Scan for the cell matching the given text and deliver its [x, y] coordinate at center. 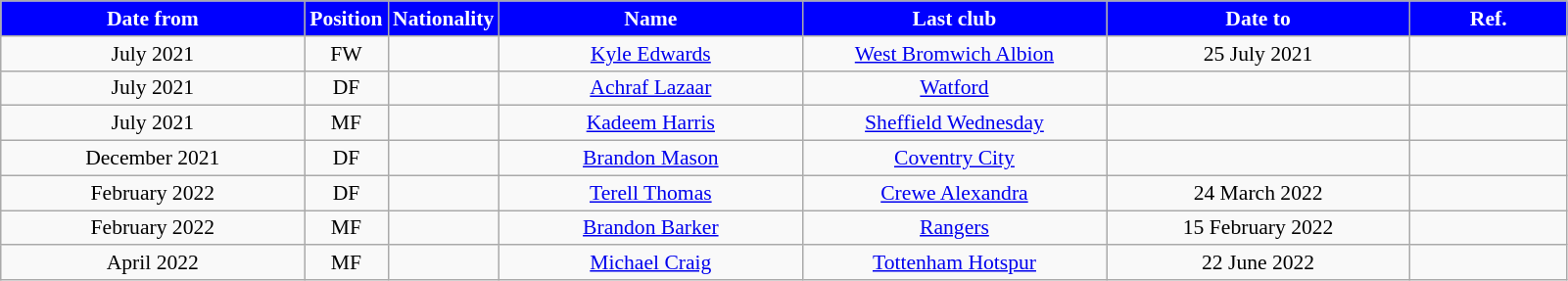
Ref. [1489, 19]
Position [347, 19]
Coventry City [954, 159]
Tottenham Hotspur [954, 263]
Crewe Alexandra [954, 193]
Date to [1259, 19]
Nationality [443, 19]
Terell Thomas [650, 193]
FW [347, 54]
25 July 2021 [1259, 54]
Name [650, 19]
Brandon Barker [650, 228]
15 February 2022 [1259, 228]
Sheffield Wednesday [954, 123]
April 2022 [153, 263]
Rangers [954, 228]
Watford [954, 88]
24 March 2022 [1259, 193]
Date from [153, 19]
Kadeem Harris [650, 123]
Last club [954, 19]
Achraf Lazaar [650, 88]
22 June 2022 [1259, 263]
Kyle Edwards [650, 54]
December 2021 [153, 159]
Michael Craig [650, 263]
Brandon Mason [650, 159]
West Bromwich Albion [954, 54]
